Detect which cell encompasses the target text, then output its [X, Y] center coordinate. 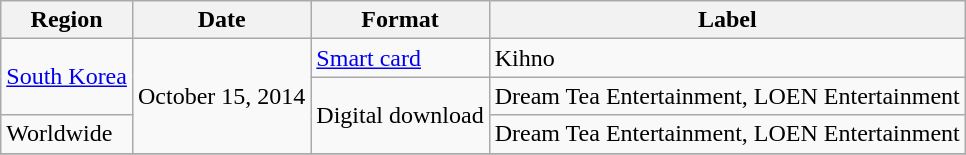
Format [400, 20]
Worldwide [67, 134]
Region [67, 20]
Smart card [400, 58]
October 15, 2014 [221, 96]
Kihno [727, 58]
South Korea [67, 77]
Label [727, 20]
Digital download [400, 115]
Date [221, 20]
